Return (x, y) of the center of cell containing provided text 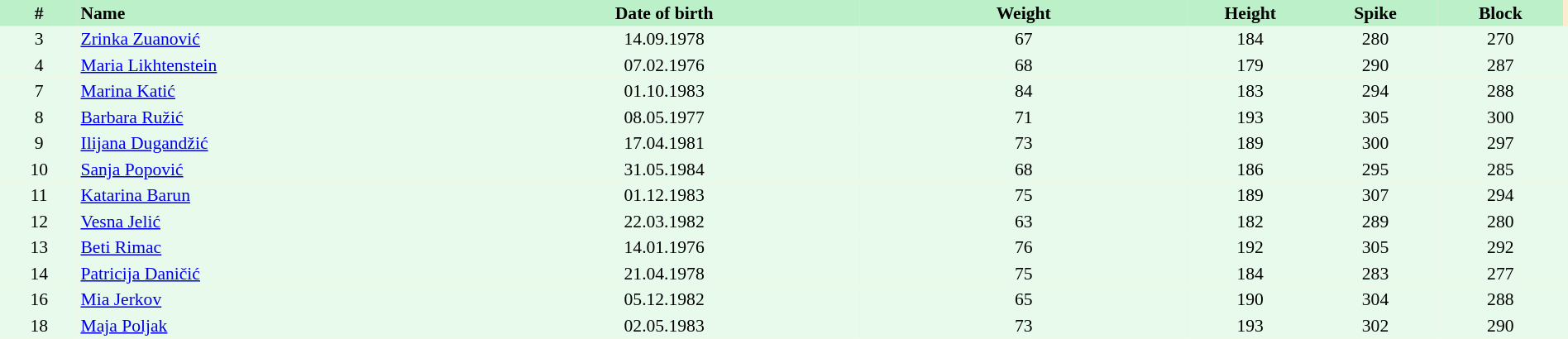
190 (1250, 299)
14.01.1976 (664, 248)
10 (39, 169)
08.05.1977 (664, 117)
277 (1500, 274)
01.12.1983 (664, 195)
302 (1374, 326)
297 (1500, 144)
11 (39, 195)
4 (39, 65)
8 (39, 117)
07.02.1976 (664, 65)
05.12.1982 (664, 299)
71 (1024, 117)
Sanja Popović (273, 169)
Height (1250, 13)
182 (1250, 222)
31.05.1984 (664, 169)
Beti Rimac (273, 248)
Name (273, 13)
Patricija Daničić (273, 274)
Date of birth (664, 13)
Katarina Barun (273, 195)
65 (1024, 299)
Maja Poljak (273, 326)
02.05.1983 (664, 326)
Ilijana Dugandžić (273, 144)
13 (39, 248)
Mia Jerkov (273, 299)
14 (39, 274)
Spike (1374, 13)
7 (39, 91)
304 (1374, 299)
283 (1374, 274)
76 (1024, 248)
01.10.1983 (664, 91)
Marina Katić (273, 91)
14.09.1978 (664, 40)
192 (1250, 248)
12 (39, 222)
18 (39, 326)
63 (1024, 222)
84 (1024, 91)
270 (1500, 40)
21.04.1978 (664, 274)
289 (1374, 222)
186 (1250, 169)
67 (1024, 40)
Weight (1024, 13)
Maria Likhtenstein (273, 65)
22.03.1982 (664, 222)
Barbara Ružić (273, 117)
287 (1500, 65)
285 (1500, 169)
16 (39, 299)
Block (1500, 13)
3 (39, 40)
292 (1500, 248)
9 (39, 144)
307 (1374, 195)
179 (1250, 65)
Zrinka Zuanović (273, 40)
Vesna Jelić (273, 222)
17.04.1981 (664, 144)
183 (1250, 91)
# (39, 13)
295 (1374, 169)
